Capture the cell that displays the provided text and extract its (x, y) central coordinate. 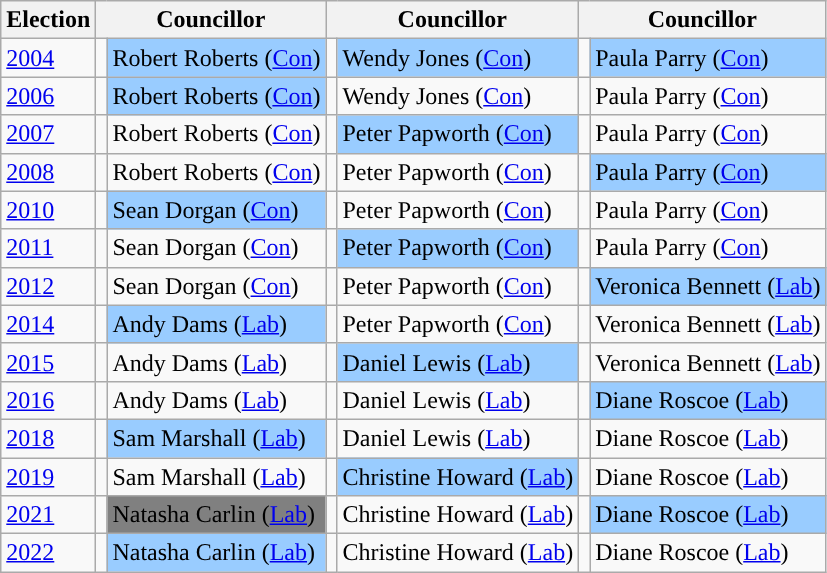
2006 (48, 96)
Election (48, 20)
2012 (48, 286)
2010 (48, 210)
2019 (48, 477)
2015 (48, 362)
2007 (48, 134)
2011 (48, 248)
2018 (48, 438)
2014 (48, 324)
2022 (48, 553)
2016 (48, 400)
2004 (48, 58)
2008 (48, 172)
2021 (48, 515)
